Find where the given text appears and provide that cell's center as (x, y) coordinate. 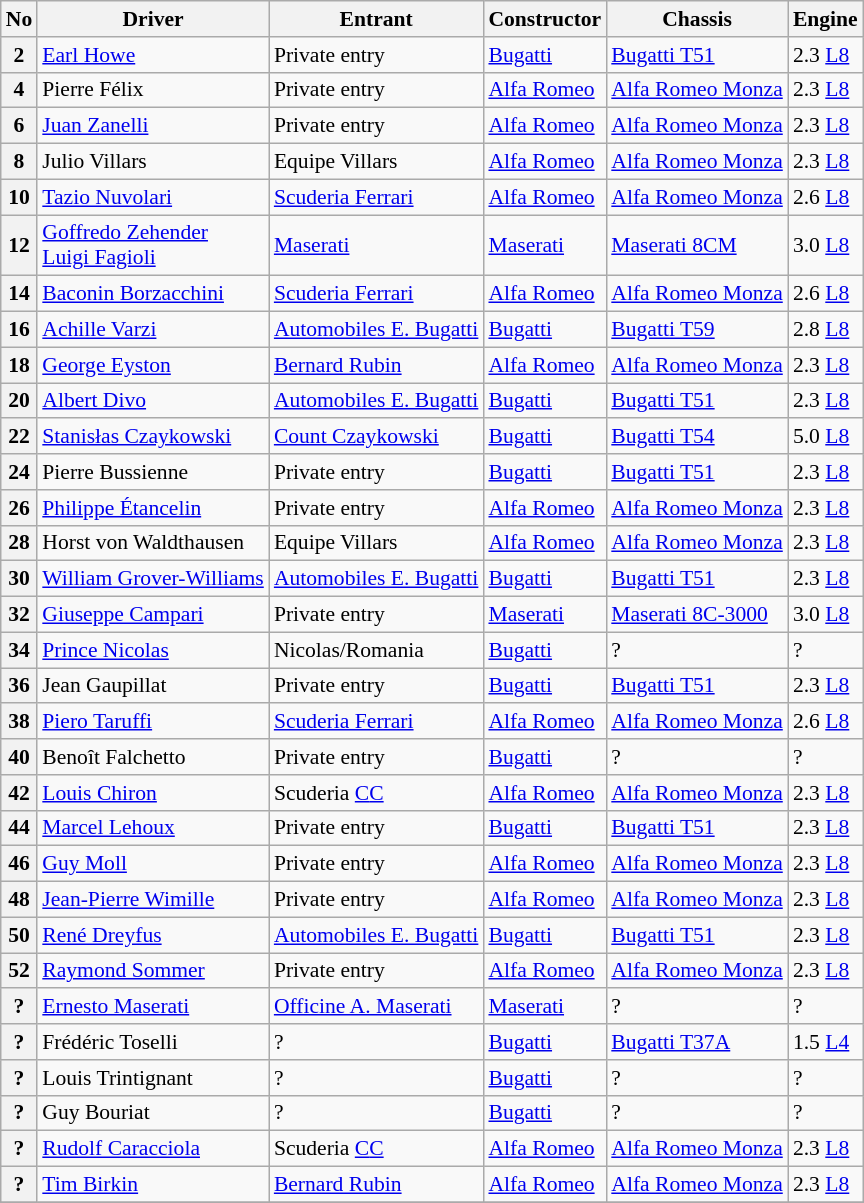
5.0 L8 (826, 437)
34 (20, 650)
Guy Moll (153, 864)
Frédéric Toselli (153, 1042)
Piero Taruffi (153, 722)
Prince Nicolas (153, 650)
Officine A. Maserati (376, 1007)
20 (20, 401)
Tim Birkin (153, 1185)
Count Czaykowski (376, 437)
28 (20, 543)
William Grover-Williams (153, 579)
22 (20, 437)
Pierre Bussienne (153, 472)
Albert Divo (153, 401)
Constructor (544, 19)
10 (20, 197)
Raymond Sommer (153, 971)
Baconin Borzacchini (153, 294)
Louis Chiron (153, 793)
Rudolf Caracciola (153, 1149)
42 (20, 793)
6 (20, 126)
Philippe Étancelin (153, 508)
30 (20, 579)
Tazio Nuvolari (153, 197)
Driver (153, 19)
Horst von Waldthausen (153, 543)
52 (20, 971)
16 (20, 330)
38 (20, 722)
32 (20, 615)
Chassis (697, 19)
Bugatti T59 (697, 330)
Guy Bouriat (153, 1113)
Entrant (376, 19)
Jean Gaupillat (153, 686)
Achille Varzi (153, 330)
Bugatti T54 (697, 437)
8 (20, 162)
14 (20, 294)
George Eyston (153, 365)
2 (20, 55)
Goffredo Zehender Luigi Fagioli (153, 246)
2.8 L8 (826, 330)
Pierre Félix (153, 90)
Benoît Falchetto (153, 757)
48 (20, 900)
26 (20, 508)
40 (20, 757)
No (20, 19)
Stanisłas Czaykowski (153, 437)
Maserati 8CM (697, 246)
Ernesto Maserati (153, 1007)
René Dreyfus (153, 935)
Jean-Pierre Wimille (153, 900)
50 (20, 935)
1.5 L4 (826, 1042)
4 (20, 90)
12 (20, 246)
36 (20, 686)
Louis Trintignant (153, 1078)
Maserati 8C-3000 (697, 615)
Juan Zanelli (153, 126)
Giuseppe Campari (153, 615)
Julio Villars (153, 162)
Bugatti T37A (697, 1042)
Nicolas/Romania (376, 650)
18 (20, 365)
Marcel Lehoux (153, 828)
Engine (826, 19)
24 (20, 472)
46 (20, 864)
44 (20, 828)
Earl Howe (153, 55)
